Search for the cell housing the specified text and yield its (x, y) center coordinate. 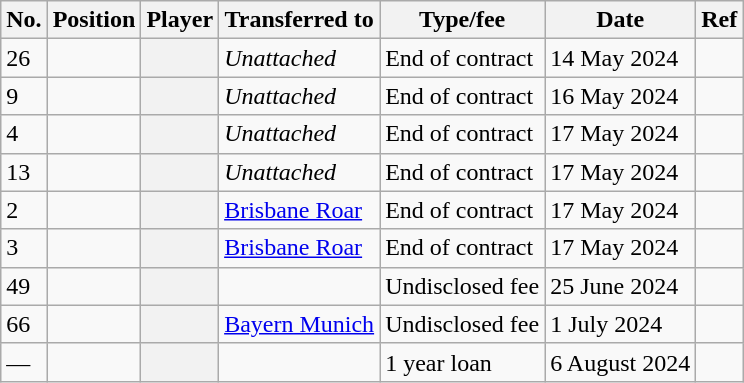
Player (180, 20)
— (24, 362)
1 year loan (462, 362)
16 May 2024 (620, 96)
49 (24, 286)
Type/fee (462, 20)
Position (94, 20)
13 (24, 172)
No. (24, 20)
2 (24, 210)
Ref (720, 20)
25 June 2024 (620, 286)
Date (620, 20)
6 August 2024 (620, 362)
14 May 2024 (620, 58)
Transferred to (300, 20)
Bayern Munich (300, 324)
3 (24, 248)
66 (24, 324)
1 July 2024 (620, 324)
4 (24, 134)
26 (24, 58)
9 (24, 96)
